Find where the given text appears and provide that cell's center as (x, y) coordinate. 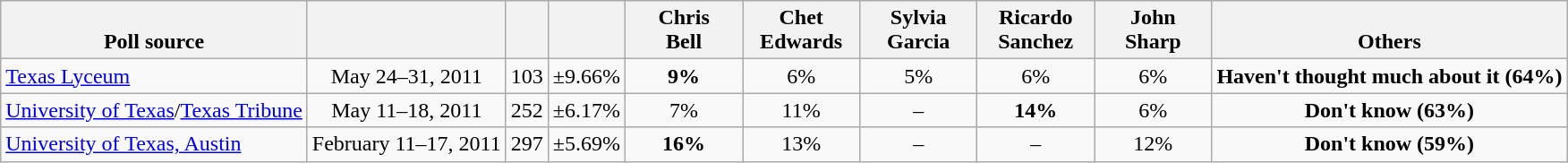
May 11–18, 2011 (406, 110)
Don't know (63%) (1389, 110)
ChrisBell (684, 30)
Haven't thought much about it (64%) (1389, 76)
May 24–31, 2011 (406, 76)
103 (526, 76)
ChetEdwards (802, 30)
SylviaGarcia (918, 30)
14% (1036, 110)
±5.69% (586, 144)
JohnSharp (1153, 30)
Texas Lyceum (154, 76)
±6.17% (586, 110)
252 (526, 110)
297 (526, 144)
7% (684, 110)
13% (802, 144)
February 11–17, 2011 (406, 144)
Others (1389, 30)
±9.66% (586, 76)
RicardoSanchez (1036, 30)
Don't know (59%) (1389, 144)
5% (918, 76)
16% (684, 144)
9% (684, 76)
12% (1153, 144)
University of Texas, Austin (154, 144)
Poll source (154, 30)
University of Texas/Texas Tribune (154, 110)
11% (802, 110)
